Provide the [x, y] coordinate of the cell's center where the given text is located.  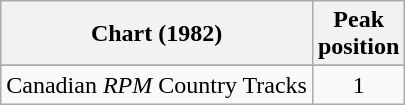
Canadian RPM Country Tracks [157, 85]
Chart (1982) [157, 34]
Peakposition [358, 34]
1 [358, 85]
